Scan for the cell matching the given text and deliver its [X, Y] coordinate at center. 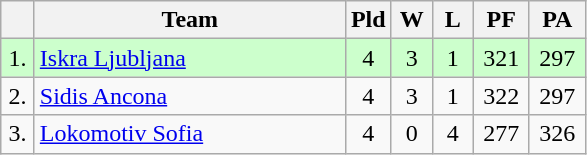
PF [501, 20]
PA [557, 20]
3. [18, 134]
Pld [368, 20]
0 [412, 134]
277 [501, 134]
1. [18, 58]
Lokomotiv Sofia [190, 134]
322 [501, 96]
321 [501, 58]
Team [190, 20]
2. [18, 96]
Iskra Ljubljana [190, 58]
Sidis Ancona [190, 96]
L [452, 20]
326 [557, 134]
W [412, 20]
